Scan for the cell matching the given text and deliver its (x, y) coordinate at center. 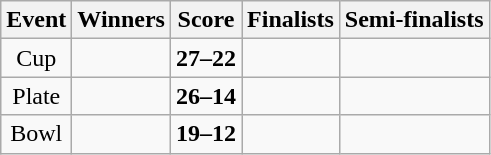
Cup (36, 58)
Semi-finalists (414, 20)
19–12 (206, 134)
26–14 (206, 96)
Plate (36, 96)
Finalists (291, 20)
Event (36, 20)
Bowl (36, 134)
Winners (122, 20)
Score (206, 20)
27–22 (206, 58)
